Locate the cell with the specified text and output its [X, Y] center coordinate. 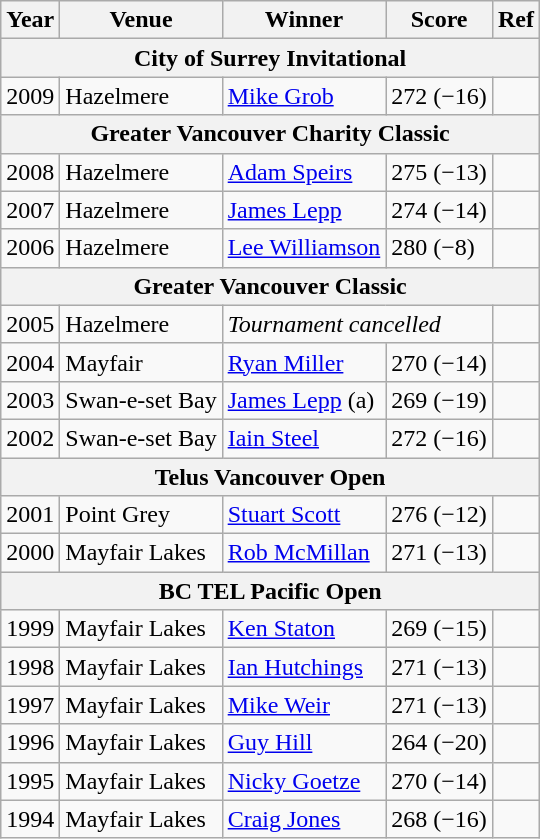
Score [440, 20]
2005 [30, 324]
Venue [141, 20]
City of Surrey Invitational [270, 58]
2004 [30, 362]
Winner [304, 20]
274 (−14) [440, 210]
Iain Steel [304, 438]
275 (−13) [440, 172]
Ken Staton [304, 629]
2002 [30, 438]
Year [30, 20]
1994 [30, 819]
Point Grey [141, 515]
1995 [30, 781]
Tournament cancelled [357, 324]
276 (−12) [440, 515]
Mike Weir [304, 705]
269 (−19) [440, 400]
1997 [30, 705]
2003 [30, 400]
Adam Speirs [304, 172]
2000 [30, 553]
264 (−20) [440, 743]
Nicky Goetze [304, 781]
Stuart Scott [304, 515]
Rob McMillan [304, 553]
2007 [30, 210]
Ian Hutchings [304, 667]
1996 [30, 743]
268 (−16) [440, 819]
Mayfair [141, 362]
BC TEL Pacific Open [270, 591]
Guy Hill [304, 743]
Ref [516, 20]
1999 [30, 629]
James Lepp (a) [304, 400]
269 (−15) [440, 629]
Ryan Miller [304, 362]
Greater Vancouver Classic [270, 286]
Craig Jones [304, 819]
Telus Vancouver Open [270, 477]
2009 [30, 96]
James Lepp [304, 210]
280 (−8) [440, 248]
Mike Grob [304, 96]
2006 [30, 248]
Lee Williamson [304, 248]
2008 [30, 172]
2001 [30, 515]
1998 [30, 667]
Greater Vancouver Charity Classic [270, 134]
